For the text-containing cell, return its midpoint in [X, Y] coordinate format. 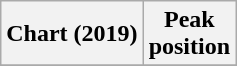
Chart (2019) [72, 34]
Peakposition [189, 34]
